Scan for the cell matching the given text and deliver its (X, Y) coordinate at center. 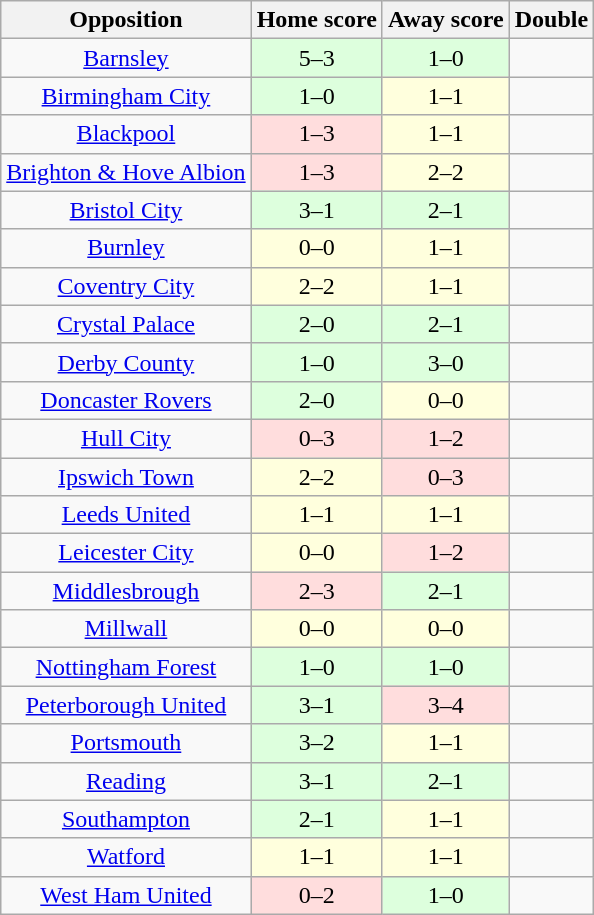
3–4 (446, 705)
Southampton (126, 819)
Brighton & Hove Albion (126, 172)
Reading (126, 781)
Doncaster Rovers (126, 400)
Birmingham City (126, 96)
Barnsley (126, 58)
West Ham United (126, 895)
Leeds United (126, 515)
Peterborough United (126, 705)
Portsmouth (126, 743)
5–3 (316, 58)
Ipswich Town (126, 477)
Opposition (126, 20)
0–2 (316, 895)
Home score (316, 20)
Coventry City (126, 286)
Away score (446, 20)
Hull City (126, 438)
Bristol City (126, 210)
Leicester City (126, 553)
2–3 (316, 591)
Watford (126, 857)
Millwall (126, 629)
3–2 (316, 743)
Blackpool (126, 134)
Nottingham Forest (126, 667)
Double (551, 20)
3–0 (446, 362)
Middlesbrough (126, 591)
Burnley (126, 248)
Derby County (126, 362)
Crystal Palace (126, 324)
